Output the [x, y] coordinate of the center of the cell containing the given text.  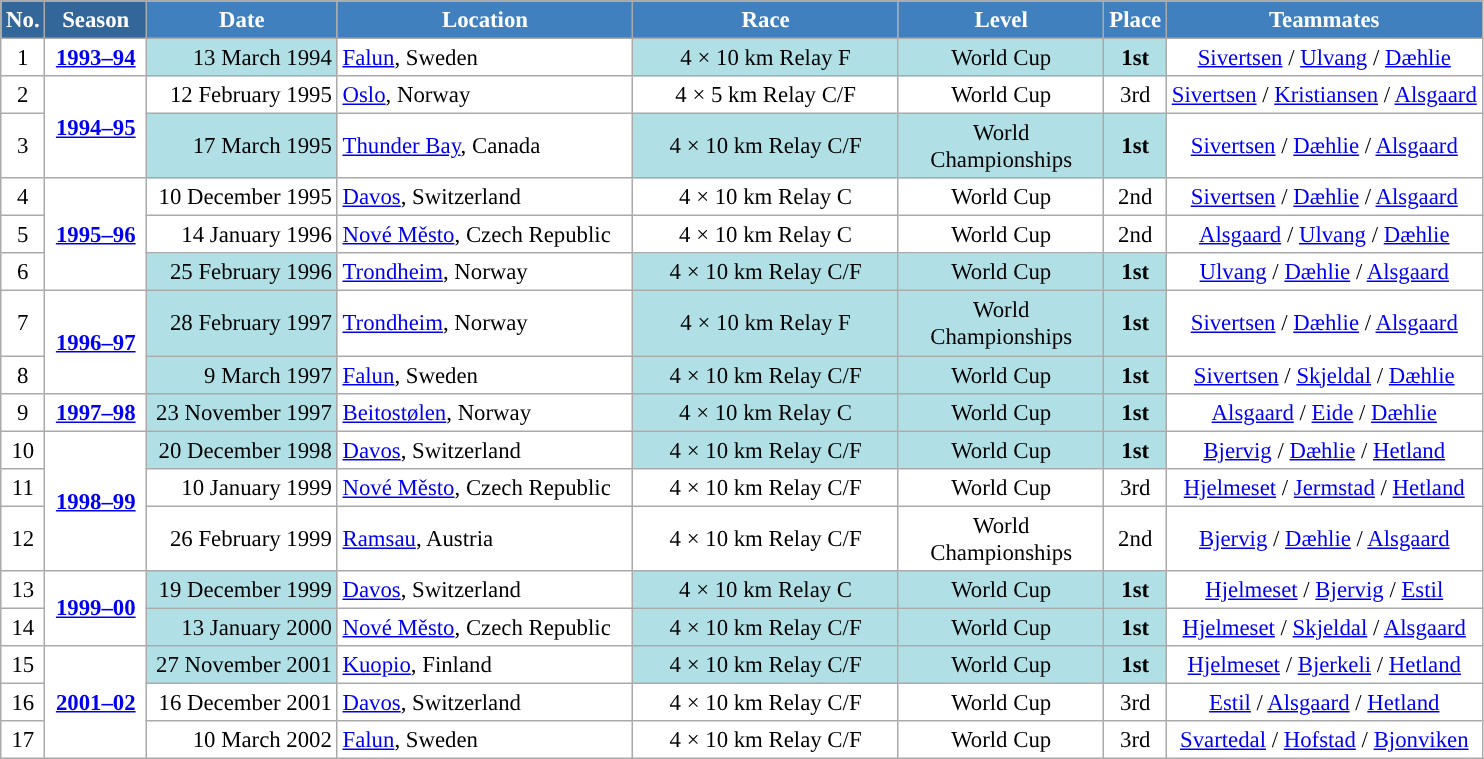
Place [1135, 20]
Kuopio, Finland [485, 665]
27 November 2001 [242, 665]
Ramsau, Austria [485, 538]
Sivertsen / Skjeldal / Dæhlie [1324, 375]
19 December 1999 [242, 590]
17 [23, 740]
Oslo, Norway [485, 95]
4 × 5 km Relay C/F [766, 95]
Teammates [1324, 20]
Location [485, 20]
Level [1001, 20]
Thunder Bay, Canada [485, 146]
Season [96, 20]
15 [23, 665]
Ulvang / Dæhlie / Alsgaard [1324, 273]
Hjelmeset / Jermstad / Hetland [1324, 487]
Alsgaard / Ulvang / Dæhlie [1324, 235]
10 January 1999 [242, 487]
13 January 2000 [242, 627]
7 [23, 324]
25 February 1996 [242, 273]
Race [766, 20]
13 March 1994 [242, 58]
1998–99 [96, 501]
1995–96 [96, 234]
9 [23, 412]
28 February 1997 [242, 324]
14 [23, 627]
Sivertsen / Ulvang / Dæhlie [1324, 58]
5 [23, 235]
16 December 2001 [242, 702]
Svartedal / Hofstad / Bjonviken [1324, 740]
Date [242, 20]
8 [23, 375]
2001–02 [96, 702]
1994–95 [96, 127]
1997–98 [96, 412]
1996–97 [96, 342]
Bjervig / Dæhlie / Hetland [1324, 450]
Hjelmeset / Bjerkeli / Hetland [1324, 665]
9 March 1997 [242, 375]
6 [23, 273]
2 [23, 95]
1 [23, 58]
16 [23, 702]
10 December 1995 [242, 197]
12 February 1995 [242, 95]
Estil / Alsgaard / Hetland [1324, 702]
23 November 1997 [242, 412]
Bjervig / Dæhlie / Alsgaard [1324, 538]
20 December 1998 [242, 450]
1999–00 [96, 608]
Alsgaard / Eide / Dæhlie [1324, 412]
14 January 1996 [242, 235]
10 [23, 450]
13 [23, 590]
Beitostølen, Norway [485, 412]
17 March 1995 [242, 146]
3 [23, 146]
Hjelmeset / Bjervig / Estil [1324, 590]
11 [23, 487]
12 [23, 538]
4 [23, 197]
10 March 2002 [242, 740]
1993–94 [96, 58]
No. [23, 20]
26 February 1999 [242, 538]
Sivertsen / Kristiansen / Alsgaard [1324, 95]
Hjelmeset / Skjeldal / Alsgaard [1324, 627]
